From the cell containing the given text, extract its center point as (X, Y) coordinate. 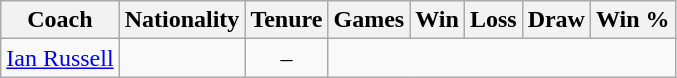
Draw (556, 20)
Games (369, 20)
Nationality (182, 20)
Win % (632, 20)
– (286, 58)
Win (438, 20)
Ian Russell (60, 58)
Loss (493, 20)
Tenure (286, 20)
Coach (60, 20)
